Search for the cell housing the specified text and yield its [x, y] center coordinate. 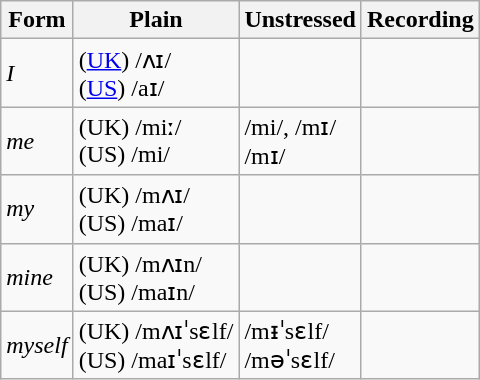
(UK) /mʌɪ/(US) /maɪ/ [156, 209]
(UK) /mʌɪˈsɛlf/(US) /maɪˈsɛlf/ [156, 345]
Plain [156, 20]
/mi/, /mɪ//mɪ/ [300, 141]
(UK) /mʌɪn/(US) /maɪn/ [156, 277]
Unstressed [300, 20]
my [37, 209]
I [37, 73]
Recording [420, 20]
/mᵻˈsɛlf//məˈsɛlf/ [300, 345]
(UK) /ʌɪ/(US) /aɪ/ [156, 73]
mine [37, 277]
me [37, 141]
(UK) /miː/(US) /mi/ [156, 141]
myself [37, 345]
Form [37, 20]
